Provide the (X, Y) coordinate of the cell's center where the given text is located.  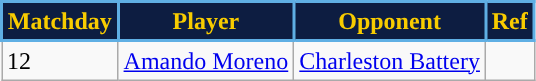
Matchday (60, 22)
12 (60, 60)
Opponent (390, 22)
Ref (510, 22)
Player (206, 22)
Charleston Battery (390, 60)
Amando Moreno (206, 60)
